For the text-containing cell, return its midpoint in [X, Y] coordinate format. 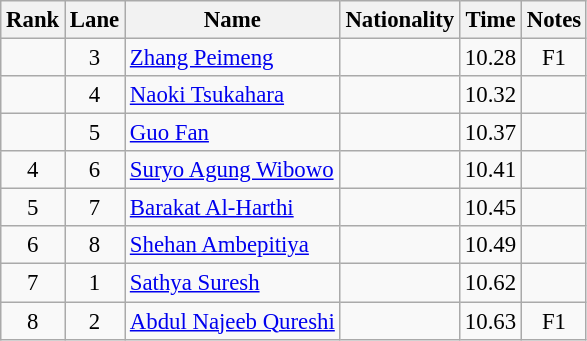
Time [491, 20]
Notes [554, 20]
Abdul Najeeb Qureshi [233, 321]
2 [95, 321]
Name [233, 20]
Zhang Peimeng [233, 58]
Nationality [400, 20]
Rank [33, 20]
10.62 [491, 283]
Suryo Agung Wibowo [233, 170]
3 [95, 58]
10.41 [491, 170]
Shehan Ambepitiya [233, 245]
10.49 [491, 245]
10.63 [491, 321]
Sathya Suresh [233, 283]
1 [95, 283]
Naoki Tsukahara [233, 95]
Guo Fan [233, 133]
Lane [95, 20]
10.32 [491, 95]
10.37 [491, 133]
10.45 [491, 208]
10.28 [491, 58]
Barakat Al-Harthi [233, 208]
